For the text-containing cell, return its midpoint in [X, Y] coordinate format. 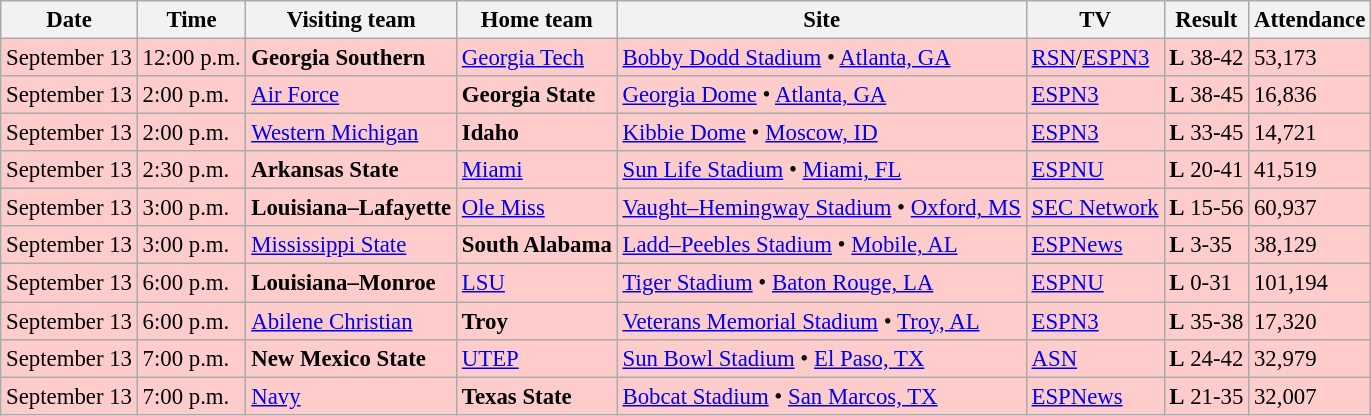
Result [1206, 20]
New Mexico State [352, 358]
14,721 [1310, 133]
Date [69, 20]
L 0-31 [1206, 283]
Site [822, 20]
Ladd–Peebles Stadium • Mobile, AL [822, 245]
L 15-56 [1206, 208]
L 33-45 [1206, 133]
Arkansas State [352, 170]
L 3-35 [1206, 245]
2:30 p.m. [192, 170]
SEC Network [1095, 208]
Louisiana–Monroe [352, 283]
Time [192, 20]
Sun Bowl Stadium • El Paso, TX [822, 358]
ASN [1095, 358]
Kibbie Dome • Moscow, ID [822, 133]
TV [1095, 20]
Georgia Southern [352, 58]
Home team [538, 20]
LSU [538, 283]
L 20-41 [1206, 170]
Attendance [1310, 20]
17,320 [1310, 321]
Veterans Memorial Stadium • Troy, AL [822, 321]
38,129 [1310, 245]
32,007 [1310, 396]
Idaho [538, 133]
L 35-38 [1206, 321]
Navy [352, 396]
Abilene Christian [352, 321]
101,194 [1310, 283]
Sun Life Stadium • Miami, FL [822, 170]
60,937 [1310, 208]
Bobcat Stadium • San Marcos, TX [822, 396]
Georgia State [538, 95]
Tiger Stadium • Baton Rouge, LA [822, 283]
UTEP [538, 358]
RSN/ESPN3 [1095, 58]
Texas State [538, 396]
South Alabama [538, 245]
Air Force [352, 95]
53,173 [1310, 58]
L 24-42 [1206, 358]
Vaught–Hemingway Stadium • Oxford, MS [822, 208]
Visiting team [352, 20]
12:00 p.m. [192, 58]
L 21-35 [1206, 396]
Mississippi State [352, 245]
41,519 [1310, 170]
Georgia Tech [538, 58]
Ole Miss [538, 208]
Georgia Dome • Atlanta, GA [822, 95]
L 38-45 [1206, 95]
Miami [538, 170]
L 38-42 [1206, 58]
Bobby Dodd Stadium • Atlanta, GA [822, 58]
Western Michigan [352, 133]
16,836 [1310, 95]
Troy [538, 321]
Louisiana–Lafayette [352, 208]
32,979 [1310, 358]
